For the text-containing cell, return its midpoint in (x, y) coordinate format. 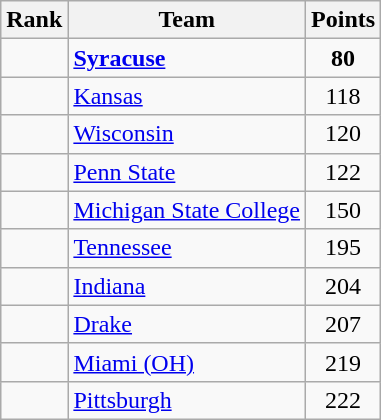
Penn State (187, 172)
Wisconsin (187, 134)
118 (344, 96)
204 (344, 286)
120 (344, 134)
Pittsburgh (187, 400)
80 (344, 58)
Indiana (187, 286)
207 (344, 324)
222 (344, 400)
Miami (OH) (187, 362)
219 (344, 362)
Rank (34, 20)
Points (344, 20)
Tennessee (187, 248)
Michigan State College (187, 210)
Kansas (187, 96)
150 (344, 210)
122 (344, 172)
Drake (187, 324)
195 (344, 248)
Team (187, 20)
Syracuse (187, 58)
